Extract the [X, Y] coordinate from the center of the cell holding the provided text.  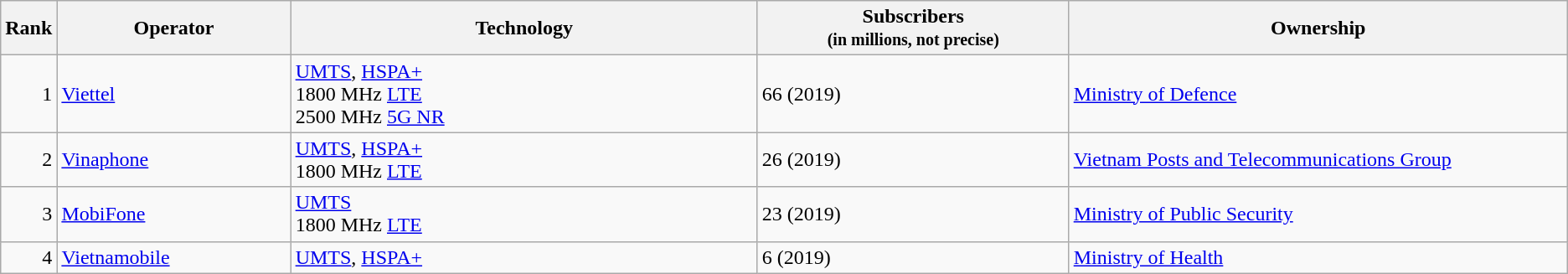
Vinaphone [174, 159]
Ministry of Health [1318, 257]
UMTS, HSPA+1800 MHz LTE [524, 159]
Vietnamobile [174, 257]
2 [28, 159]
Viettel [174, 94]
66 (2019) [913, 94]
1 [28, 94]
Vietnam Posts and Telecommunications Group [1318, 159]
3 [28, 215]
Ministry of Defence [1318, 94]
Technology [524, 28]
UMTS, HSPA+ [524, 257]
6 (2019) [913, 257]
UMTS1800 MHz LTE [524, 215]
MobiFone [174, 215]
Subscribers(in millions, not precise) [913, 28]
4 [28, 257]
Operator [174, 28]
26 (2019) [913, 159]
UMTS, HSPA+ 1800 MHz LTE2500 MHz 5G NR [524, 94]
Ministry of Public Security [1318, 215]
Rank [28, 28]
Ownership [1318, 28]
23 (2019) [913, 215]
